Extract the (X, Y) coordinate from the center of the cell holding the provided text.  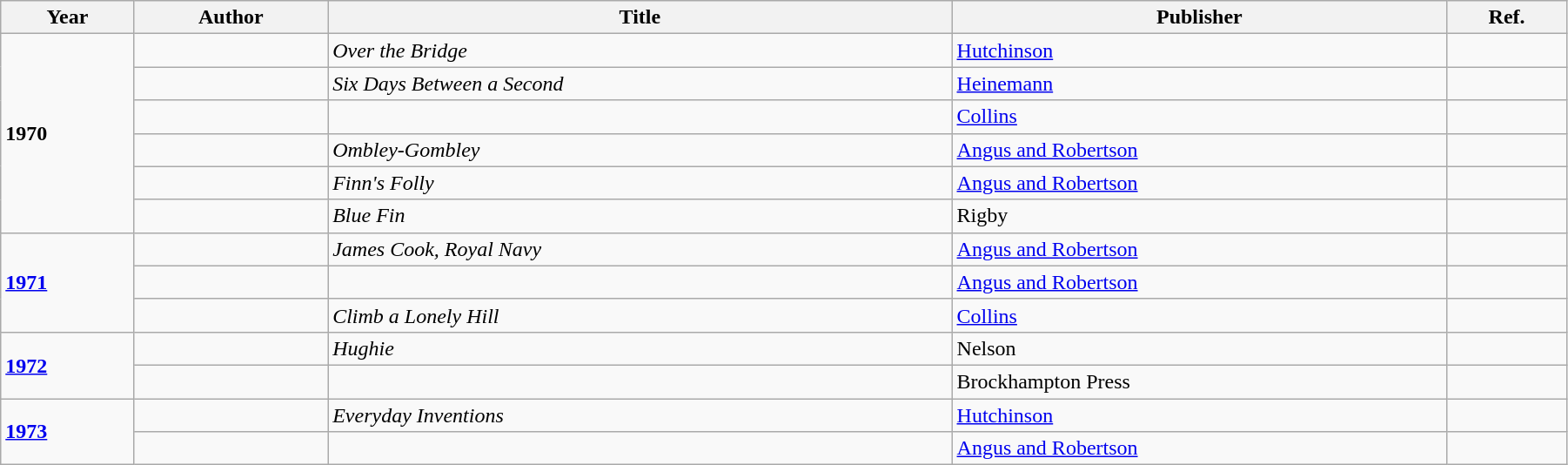
1973 (68, 432)
1970 (68, 133)
Brockhampton Press (1199, 381)
Hughie (640, 348)
Over the Bridge (640, 51)
Nelson (1199, 348)
Blue Fin (640, 216)
Rigby (1199, 216)
Six Days Between a Second (640, 84)
1971 (68, 282)
Heinemann (1199, 84)
Author (231, 17)
Ombley-Gombley (640, 150)
1972 (68, 365)
Everyday Inventions (640, 415)
Ref. (1507, 17)
Year (68, 17)
Climb a Lonely Hill (640, 315)
Finn's Folly (640, 183)
Title (640, 17)
James Cook, Royal Navy (640, 249)
Publisher (1199, 17)
